Extract the (x, y) coordinate from the center of the cell holding the provided text.  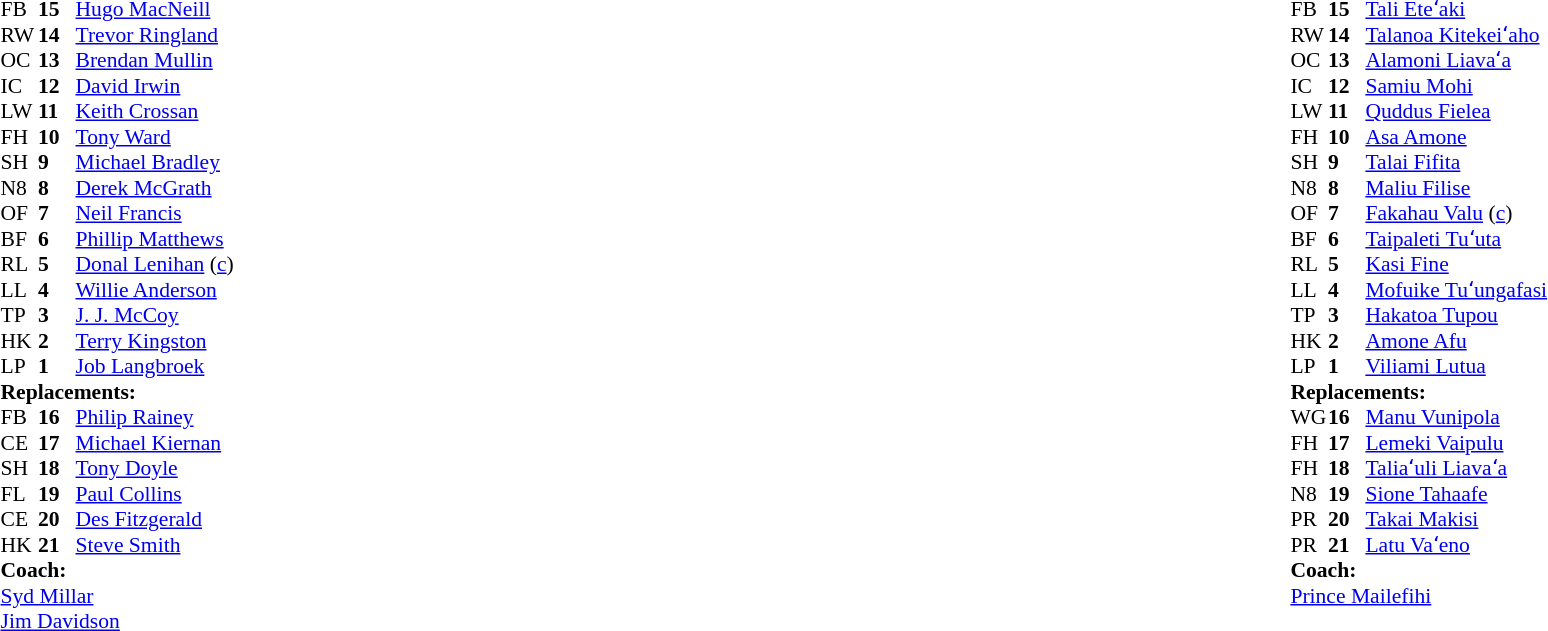
Tony Ward (155, 137)
Neil Francis (155, 213)
Philip Rainey (155, 417)
Taipaleti Tuʻuta (1456, 239)
FL (19, 494)
Manu Vunipola (1456, 417)
Maliu Filise (1456, 188)
Derek McGrath (155, 188)
Donal Lenihan (c) (155, 265)
Talanoa Kitekeiʻaho (1456, 35)
Job Langbroek (155, 367)
Prince Mailefihi (1418, 596)
Latu Vaʻeno (1456, 545)
Taliaʻuli Liavaʻa (1456, 469)
Keith Crossan (155, 111)
Lemeki Vaipulu (1456, 443)
Talai Fifita (1456, 163)
Paul Collins (155, 494)
Quddus Fielea (1456, 111)
Asa Amone (1456, 137)
Mofuike Tuʻungafasi (1456, 290)
FB (19, 417)
Michael Bradley (155, 163)
Michael Kiernan (155, 443)
Samiu Mohi (1456, 86)
Des Fitzgerald (155, 519)
Willie Anderson (155, 290)
Tony Doyle (155, 469)
Alamoni Liavaʻa (1456, 61)
Kasi Fine (1456, 265)
Terry Kingston (155, 341)
Sione Tahaafe (1456, 494)
David Irwin (155, 86)
WG (1309, 417)
Phillip Matthews (155, 239)
Fakahau Valu (c) (1456, 213)
J. J. McCoy (155, 315)
Brendan Mullin (155, 61)
Viliami Lutua (1456, 367)
Takai Makisi (1456, 519)
Trevor Ringland (155, 35)
Hakatoa Tupou (1456, 315)
Steve Smith (155, 545)
Amone Afu (1456, 341)
